Detect which cell encompasses the target text, then output its [X, Y] center coordinate. 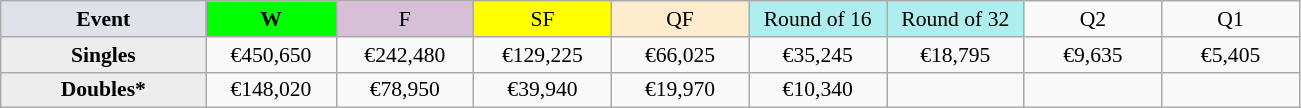
€242,480 [405, 55]
Singles [104, 55]
€19,970 [680, 90]
€9,635 [1093, 55]
€66,025 [680, 55]
€129,225 [543, 55]
€78,950 [405, 90]
Doubles* [104, 90]
Q2 [1093, 19]
Round of 32 [955, 19]
€39,940 [543, 90]
€148,020 [271, 90]
F [405, 19]
SF [543, 19]
Q1 [1231, 19]
€5,405 [1231, 55]
€18,795 [955, 55]
€10,340 [818, 90]
€35,245 [818, 55]
QF [680, 19]
Event [104, 19]
W [271, 19]
€450,650 [271, 55]
Round of 16 [818, 19]
